Return [X, Y] of the center of cell containing provided text 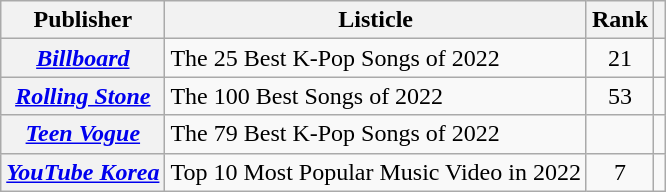
53 [620, 96]
Billboard [83, 58]
Rank [620, 20]
Rolling Stone [83, 96]
The 25 Best K-Pop Songs of 2022 [376, 58]
21 [620, 58]
YouTube Korea [83, 172]
Teen Vogue [83, 134]
Listicle [376, 20]
Publisher [83, 20]
The 79 Best K-Pop Songs of 2022 [376, 134]
7 [620, 172]
The 100 Best Songs of 2022 [376, 96]
Top 10 Most Popular Music Video in 2022 [376, 172]
